Return (x, y) of the center of cell containing provided text 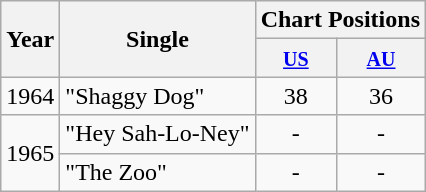
38 (296, 96)
US (296, 58)
AU (382, 58)
"Shaggy Dog" (158, 96)
36 (382, 96)
1965 (30, 153)
1964 (30, 96)
Single (158, 39)
"The Zoo" (158, 172)
"Hey Sah-Lo-Ney" (158, 134)
Chart Positions (340, 20)
Year (30, 39)
